Extract the (x, y) coordinate from the center of the cell holding the provided text.  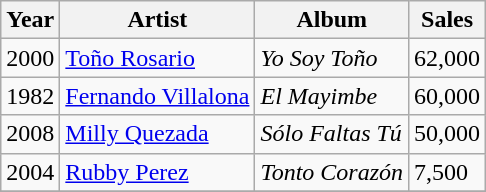
62,000 (448, 58)
Rubby Perez (158, 172)
Yo Soy Toño (332, 58)
1982 (30, 96)
Milly Quezada (158, 134)
2004 (30, 172)
Toño Rosario (158, 58)
2008 (30, 134)
El Mayimbe (332, 96)
Sales (448, 20)
Album (332, 20)
Year (30, 20)
7,500 (448, 172)
Artist (158, 20)
Tonto Corazón (332, 172)
Fernando Villalona (158, 96)
Sólo Faltas Tú (332, 134)
50,000 (448, 134)
2000 (30, 58)
60,000 (448, 96)
